Return the [x, y] coordinate for the center point of the cell that contains the specified text.  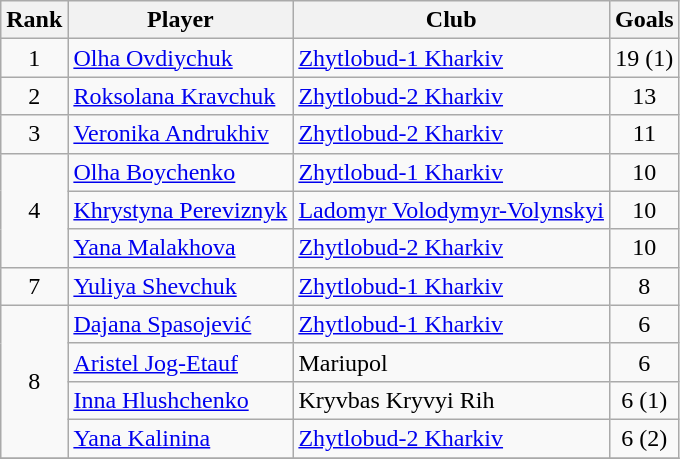
Olha Boychenko [180, 172]
Veronika Andrukhiv [180, 134]
7 [34, 286]
Player [180, 20]
Club [452, 20]
Dajana Spasojević [180, 324]
2 [34, 96]
Yuliya Shevchuk [180, 286]
Rank [34, 20]
13 [644, 96]
Khrystyna Pereviznyk [180, 210]
Yana Kalinina [180, 438]
19 (1) [644, 58]
Olha Ovdiychuk [180, 58]
6 (1) [644, 400]
Roksolana Kravchuk [180, 96]
11 [644, 134]
6 (2) [644, 438]
Yana Malakhova [180, 248]
Goals [644, 20]
Mariupol [452, 362]
1 [34, 58]
Aristel Jog-Etauf [180, 362]
Kryvbas Kryvyi Rih [452, 400]
Inna Hlushchenko [180, 400]
3 [34, 134]
4 [34, 210]
Ladomyr Volodymyr-Volynskyi [452, 210]
